For the text-containing cell, return its midpoint in [X, Y] coordinate format. 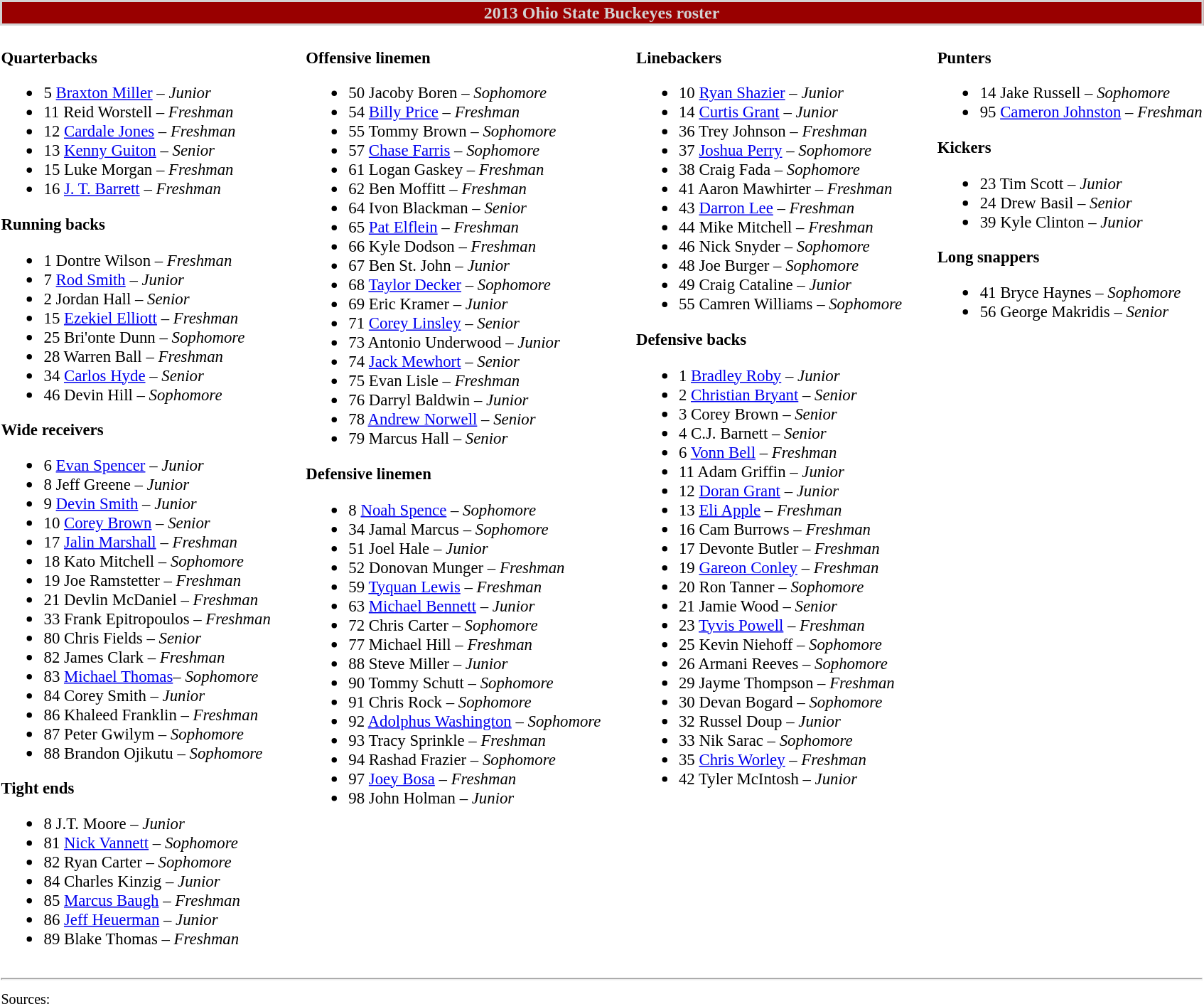
2013 Ohio State Buckeyes roster [601, 13]
